Identify which cell holds the provided text, then report its (x, y) central coordinate. 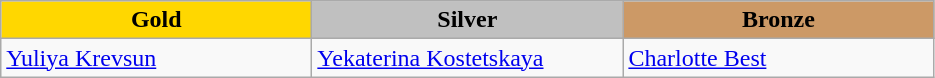
Gold (156, 20)
Yuliya Krevsun (156, 58)
Charlotte Best (778, 58)
Silver (468, 20)
Yekaterina Kostetskaya (468, 58)
Bronze (778, 20)
